From the cell containing the given text, extract its center point as [X, Y] coordinate. 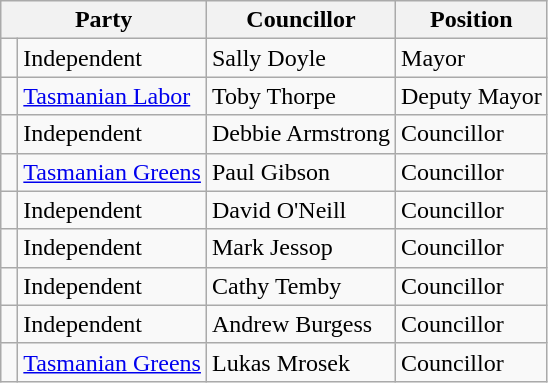
Deputy Mayor [472, 96]
Tasmanian Labor [112, 96]
Andrew Burgess [300, 324]
Lukas Mrosek [300, 362]
Toby Thorpe [300, 96]
Position [472, 20]
David O'Neill [300, 210]
Mark Jessop [300, 248]
Sally Doyle [300, 58]
Mayor [472, 58]
Party [104, 20]
Debbie Armstrong [300, 134]
Paul Gibson [300, 172]
Cathy Temby [300, 286]
